Detect which cell encompasses the target text, then output its (X, Y) center coordinate. 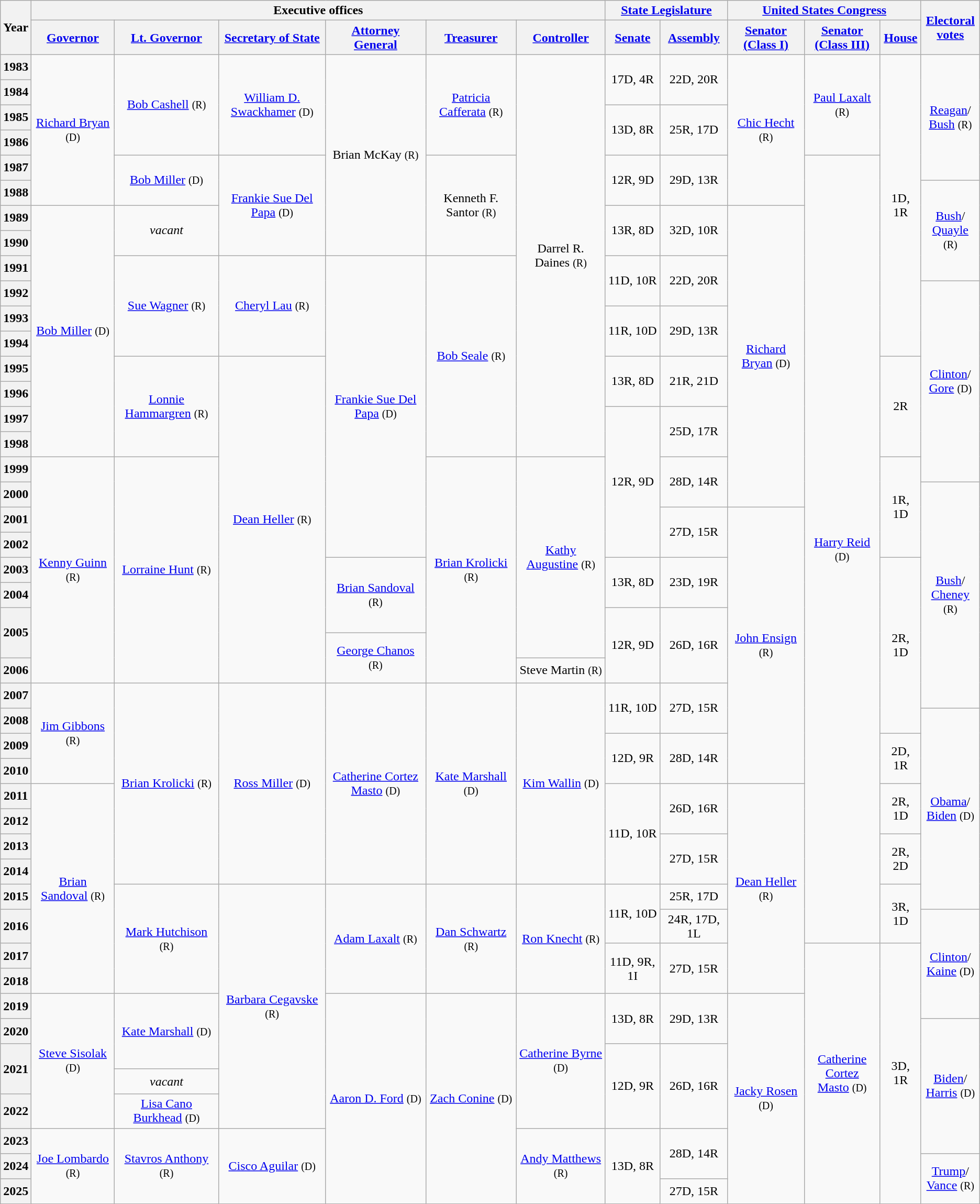
1986 (16, 142)
Governor (73, 38)
Dan Schwartz (R) (471, 938)
2020 (16, 1031)
Mark Hutchison (R) (166, 938)
2004 (16, 595)
Lisa Cano Burkhead (D) (166, 1111)
Harry Reid (D) (842, 549)
State Legislature (666, 10)
2024 (16, 1166)
1984 (16, 92)
2013 (16, 846)
2R (900, 406)
2009 (16, 746)
Stavros Anthony (R) (166, 1166)
Clinton/Gore (D) (950, 381)
House (900, 38)
Obama/Biden (D) (950, 809)
Lorraine Hunt (R) (166, 570)
11D, 9R, 1I (632, 968)
1998 (16, 444)
1D, 1R (900, 205)
2012 (16, 821)
2008 (16, 721)
Bush/Quayle (R) (950, 230)
Trump/Vance (R) (950, 1178)
Kim Wallin (D) (560, 783)
21R, 21D (694, 381)
2023 (16, 1141)
Steve Martin (R) (560, 670)
Biden/Harris (D) (950, 1086)
2022 (16, 1111)
1988 (16, 193)
1990 (16, 243)
Paul Laxalt (R) (842, 105)
2006 (16, 670)
William D.Swackhamer (D) (272, 105)
1993 (16, 318)
Bush/Cheney (R) (950, 595)
Attorney General (376, 38)
Steve Sisolak (D) (73, 1061)
Chic Hecht (R) (766, 130)
2019 (16, 1006)
Assembly (694, 38)
2007 (16, 695)
Secretary of State (272, 38)
Jacky Rosen (D) (766, 1099)
1R, 1D (900, 507)
3D, 1R (900, 1074)
Barbara Cegavske (R) (272, 1006)
Ross Miller (D) (272, 783)
Andy Matthews (R) (560, 1166)
25D, 17R (694, 432)
2025 (16, 1191)
Darrel R. Daines (R) (560, 256)
Electoralvotes (950, 27)
1996 (16, 394)
1999 (16, 469)
Bob Seale (R) (471, 356)
3R, 1D (900, 913)
1997 (16, 419)
1987 (16, 168)
Lt. Governor (166, 38)
United States Congress (824, 10)
Cisco Aguilar (D) (272, 1166)
2000 (16, 494)
Lonnie Hammargren (R) (166, 406)
2014 (16, 871)
Executive offices (318, 10)
1995 (16, 369)
Ron Knecht (R) (560, 938)
Bob Cashell (R) (166, 105)
Catherine Byrne (D) (560, 1061)
Aaron D. Ford (D) (376, 1099)
Patricia Cafferata (R) (471, 105)
Jim Gibbons (R) (73, 733)
2018 (16, 981)
1985 (16, 117)
2D, 1R (900, 758)
32D, 10R (694, 230)
23D, 19R (694, 582)
17D, 4R (632, 80)
Senator(Class III) (842, 38)
Zach Conine (D) (471, 1099)
2010 (16, 771)
Clinton/Kaine (D) (950, 964)
1989 (16, 218)
Year (16, 27)
Kenny Guinn (R) (73, 570)
Senator(Class I) (766, 38)
2001 (16, 520)
1991 (16, 268)
2016 (16, 926)
Treasurer (471, 38)
2021 (16, 1069)
Adam Laxalt (R) (376, 938)
24R, 17D, 1L (694, 926)
Senate (632, 38)
Kenneth F. Santor (R) (471, 205)
John Ensign (R) (766, 645)
1992 (16, 293)
2017 (16, 956)
Sue Wagner (R) (166, 306)
George Chanos (R) (376, 658)
Reagan/Bush (R) (950, 117)
2011 (16, 796)
Cheryl Lau (R) (272, 306)
1994 (16, 344)
Brian McKay (R) (376, 155)
Controller (560, 38)
2003 (16, 570)
Joe Lombardo (R) (73, 1166)
1983 (16, 67)
2005 (16, 633)
Kathy Augustine (R) (560, 557)
2002 (16, 545)
2015 (16, 897)
2R, 2D (900, 859)
